Extract the (X, Y) coordinate from the center of the cell holding the provided text.  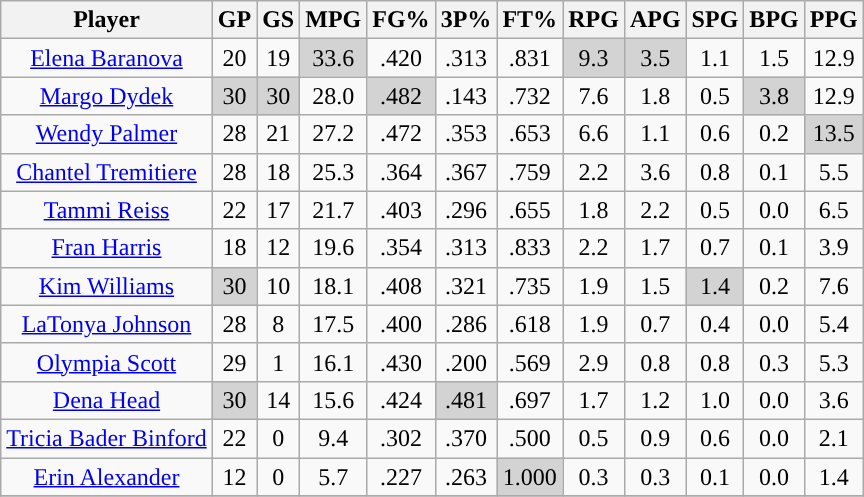
.263 (466, 477)
5.3 (834, 362)
27.2 (334, 134)
.400 (401, 324)
.403 (401, 210)
.367 (466, 172)
Dena Head (106, 400)
.143 (466, 96)
29 (234, 362)
.618 (530, 324)
21 (278, 134)
FT% (530, 20)
Player (106, 20)
14 (278, 400)
0.4 (715, 324)
.296 (466, 210)
.364 (401, 172)
6.6 (594, 134)
25.3 (334, 172)
MPG (334, 20)
.732 (530, 96)
1.000 (530, 477)
.424 (401, 400)
3.5 (655, 58)
SPG (715, 20)
Olympia Scott (106, 362)
.482 (401, 96)
.655 (530, 210)
.697 (530, 400)
1.0 (715, 400)
8 (278, 324)
.408 (401, 286)
2.1 (834, 438)
.831 (530, 58)
15.6 (334, 400)
19 (278, 58)
9.3 (594, 58)
Chantel Tremitiere (106, 172)
FG% (401, 20)
Elena Baranova (106, 58)
.653 (530, 134)
.302 (401, 438)
33.6 (334, 58)
.354 (401, 248)
10 (278, 286)
.569 (530, 362)
GP (234, 20)
16.1 (334, 362)
.370 (466, 438)
Wendy Palmer (106, 134)
17.5 (334, 324)
BPG (774, 20)
0.9 (655, 438)
.227 (401, 477)
13.5 (834, 134)
APG (655, 20)
5.7 (334, 477)
17 (278, 210)
.420 (401, 58)
Margo Dydek (106, 96)
9.4 (334, 438)
3.9 (834, 248)
5.5 (834, 172)
GS (278, 20)
LaTonya Johnson (106, 324)
.500 (530, 438)
PPG (834, 20)
19.6 (334, 248)
18.1 (334, 286)
.481 (466, 400)
.200 (466, 362)
Tammi Reiss (106, 210)
1.2 (655, 400)
Erin Alexander (106, 477)
3.8 (774, 96)
Tricia Bader Binford (106, 438)
.286 (466, 324)
5.4 (834, 324)
.833 (530, 248)
21.7 (334, 210)
28.0 (334, 96)
6.5 (834, 210)
2.9 (594, 362)
20 (234, 58)
.472 (401, 134)
Fran Harris (106, 248)
.759 (530, 172)
3P% (466, 20)
1 (278, 362)
.735 (530, 286)
.430 (401, 362)
Kim Williams (106, 286)
RPG (594, 20)
.353 (466, 134)
.321 (466, 286)
